Extract the (x, y) coordinate from the center of the cell holding the provided text.  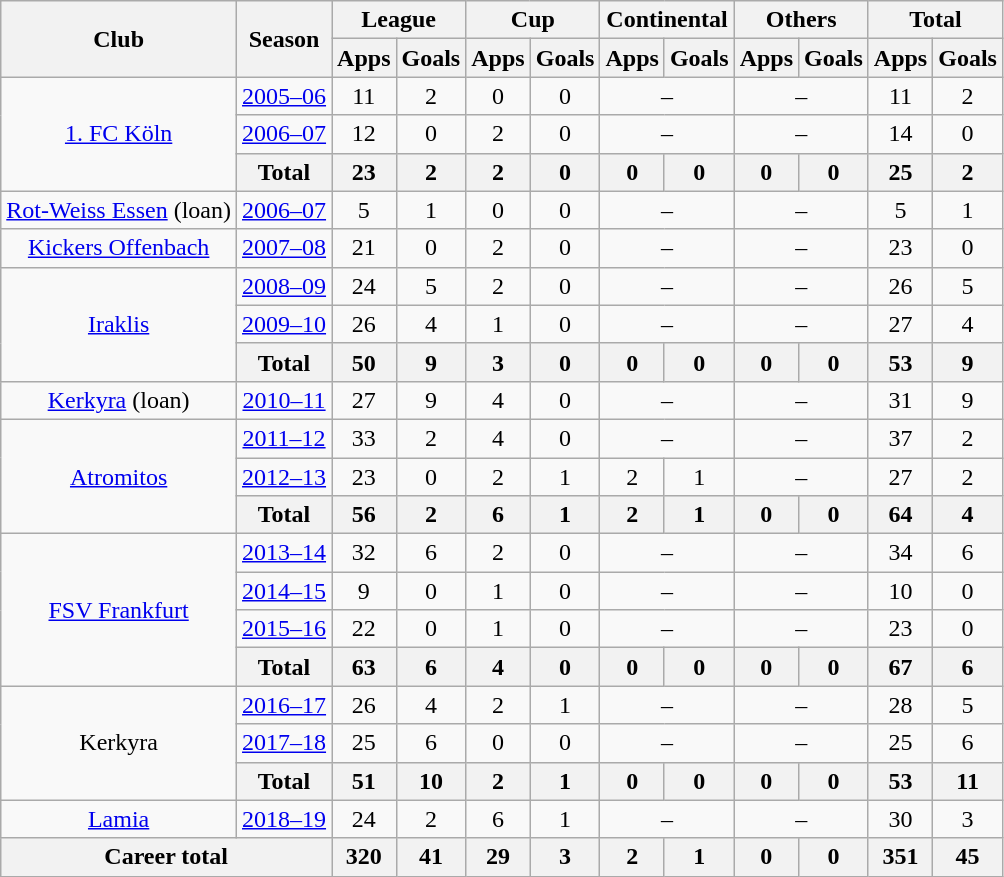
22 (364, 629)
29 (498, 857)
33 (364, 438)
Kerkyra (loan) (119, 400)
1. FC Köln (119, 134)
320 (364, 857)
30 (900, 819)
2014–15 (284, 591)
2012–13 (284, 477)
Career total (166, 857)
12 (364, 134)
Atromitos (119, 476)
2013–14 (284, 553)
14 (900, 134)
Season (284, 39)
45 (968, 857)
2018–19 (284, 819)
64 (900, 515)
2017–18 (284, 743)
Kickers Offenbach (119, 248)
2007–08 (284, 248)
34 (900, 553)
2010–11 (284, 400)
Continental (667, 20)
67 (900, 667)
41 (431, 857)
28 (900, 705)
351 (900, 857)
21 (364, 248)
FSV Frankfurt (119, 610)
Rot-Weiss Essen (loan) (119, 210)
37 (900, 438)
Club (119, 39)
2015–16 (284, 629)
32 (364, 553)
31 (900, 400)
Cup (533, 20)
63 (364, 667)
Kerkyra (119, 743)
Others (801, 20)
50 (364, 362)
2009–10 (284, 324)
2005–06 (284, 96)
Lamia (119, 819)
2016–17 (284, 705)
51 (364, 781)
2008–09 (284, 286)
56 (364, 515)
2011–12 (284, 438)
League (399, 20)
Iraklis (119, 324)
